Return the [X, Y] coordinate for the center point of the cell that contains the specified text.  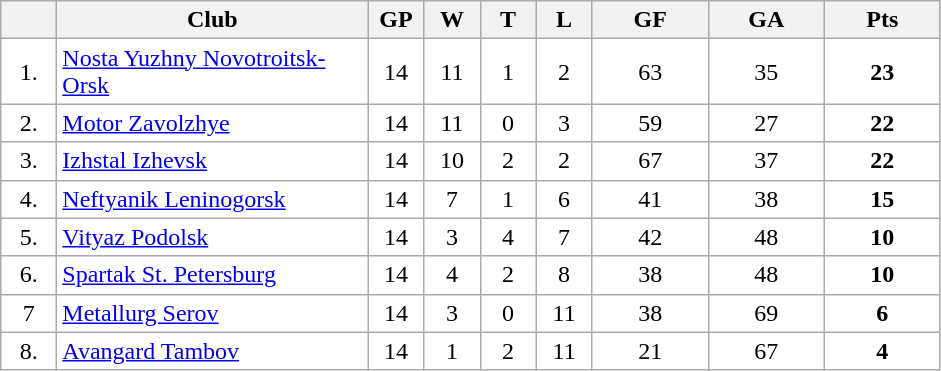
GF [650, 20]
T [508, 20]
Neftyanik Leninogorsk [212, 199]
15 [882, 199]
8. [29, 351]
Spartak St. Petersburg [212, 275]
63 [650, 72]
27 [766, 123]
3. [29, 161]
GP [396, 20]
8 [564, 275]
23 [882, 72]
Vityaz Podolsk [212, 237]
GA [766, 20]
Metallurg Serov [212, 313]
Club [212, 20]
42 [650, 237]
1. [29, 72]
6. [29, 275]
W [452, 20]
Izhstal Izhevsk [212, 161]
4. [29, 199]
21 [650, 351]
Motor Zavolzhye [212, 123]
69 [766, 313]
Pts [882, 20]
37 [766, 161]
Nosta Yuzhny Novotroitsk-Orsk [212, 72]
2. [29, 123]
41 [650, 199]
35 [766, 72]
L [564, 20]
59 [650, 123]
Avangard Tambov [212, 351]
5. [29, 237]
